Detect which cell encompasses the target text, then output its [x, y] center coordinate. 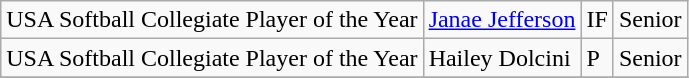
P [597, 58]
IF [597, 20]
Janae Jefferson [502, 20]
Hailey Dolcini [502, 58]
